Pinpoint the cell where the given text exists, returning its (X, Y) midpoint coordinate. 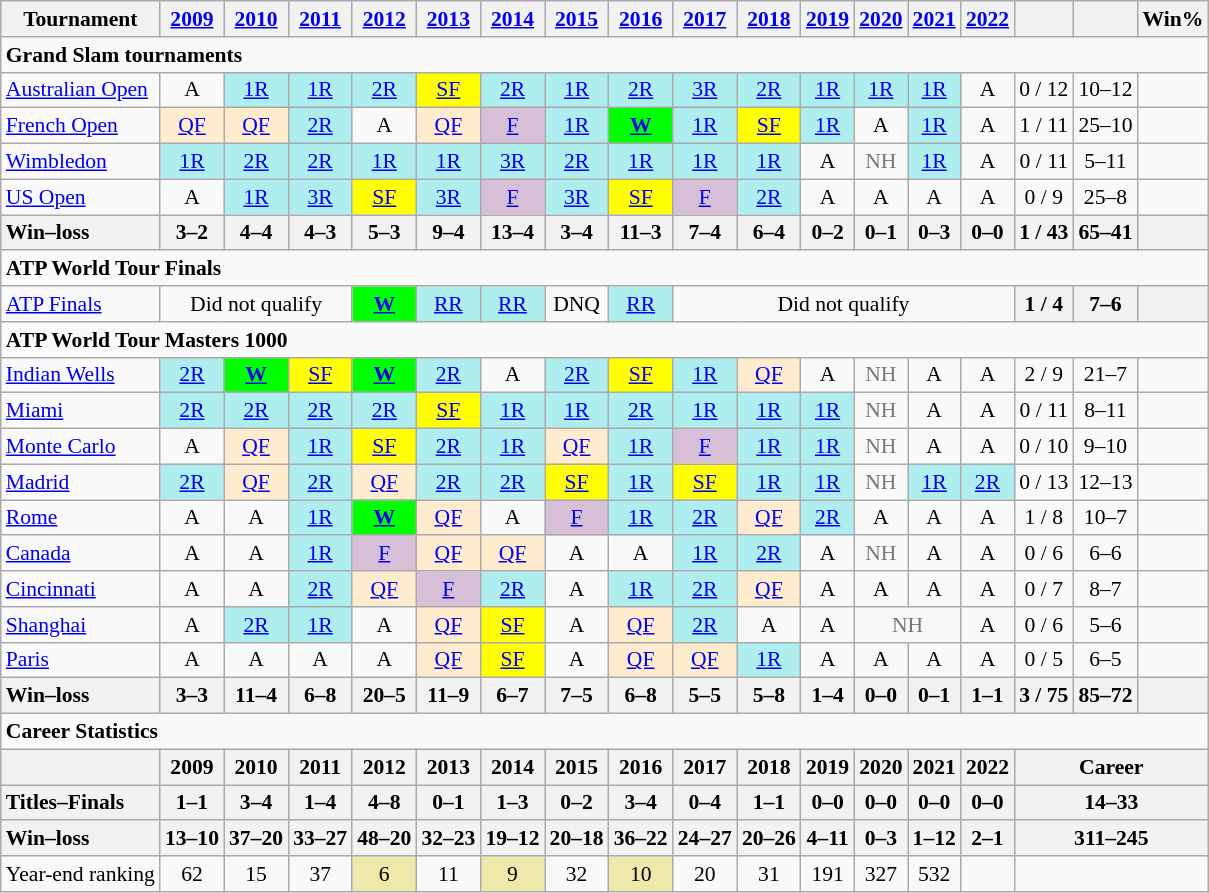
20–5 (384, 696)
6–7 (512, 696)
48–20 (384, 839)
32 (577, 874)
1–3 (512, 803)
1 / 11 (1044, 126)
Miami (80, 411)
Year-end ranking (80, 874)
5–3 (384, 233)
6–5 (1105, 660)
10–7 (1105, 518)
Rome (80, 518)
9–10 (1105, 447)
3–2 (192, 233)
33–27 (320, 839)
37–20 (256, 839)
US Open (80, 197)
0 / 9 (1044, 197)
25–10 (1105, 126)
Monte Carlo (80, 447)
Cincinnati (80, 589)
6 (384, 874)
5–11 (1105, 162)
1–12 (934, 839)
Win% (1174, 19)
1 / 4 (1044, 304)
Wimbledon (80, 162)
Career (1111, 767)
8–11 (1105, 411)
Shanghai (80, 625)
Career Statistics (605, 732)
8–7 (1105, 589)
25–8 (1105, 197)
5–8 (769, 696)
19–12 (512, 839)
20 (705, 874)
0 / 5 (1044, 660)
37 (320, 874)
0–4 (705, 803)
7–5 (577, 696)
11–9 (448, 696)
2–1 (988, 839)
ATP Finals (80, 304)
0 / 12 (1044, 90)
14–33 (1111, 803)
Tournament (80, 19)
ATP World Tour Masters 1000 (605, 340)
Australian Open (80, 90)
5–6 (1105, 625)
6–6 (1105, 554)
2 / 9 (1044, 375)
4–8 (384, 803)
4–4 (256, 233)
21–7 (1105, 375)
6–4 (769, 233)
13–10 (192, 839)
4–3 (320, 233)
1 / 43 (1044, 233)
7–6 (1105, 304)
12–13 (1105, 482)
20–18 (577, 839)
10–12 (1105, 90)
Canada (80, 554)
7–4 (705, 233)
11–4 (256, 696)
Paris (80, 660)
327 (880, 874)
191 (828, 874)
0 / 13 (1044, 482)
French Open (80, 126)
Grand Slam tournaments (605, 55)
0 / 10 (1044, 447)
311–245 (1111, 839)
24–27 (705, 839)
Madrid (80, 482)
11–3 (641, 233)
3–3 (192, 696)
15 (256, 874)
DNQ (577, 304)
Titles–Finals (80, 803)
65–41 (1105, 233)
3 / 75 (1044, 696)
ATP World Tour Finals (605, 269)
0 / 7 (1044, 589)
9–4 (448, 233)
20–26 (769, 839)
9 (512, 874)
85–72 (1105, 696)
Indian Wells (80, 375)
62 (192, 874)
31 (769, 874)
4–11 (828, 839)
5–5 (705, 696)
36–22 (641, 839)
1 / 8 (1044, 518)
13–4 (512, 233)
32–23 (448, 839)
11 (448, 874)
532 (934, 874)
10 (641, 874)
